For the text-containing cell, return its midpoint in (x, y) coordinate format. 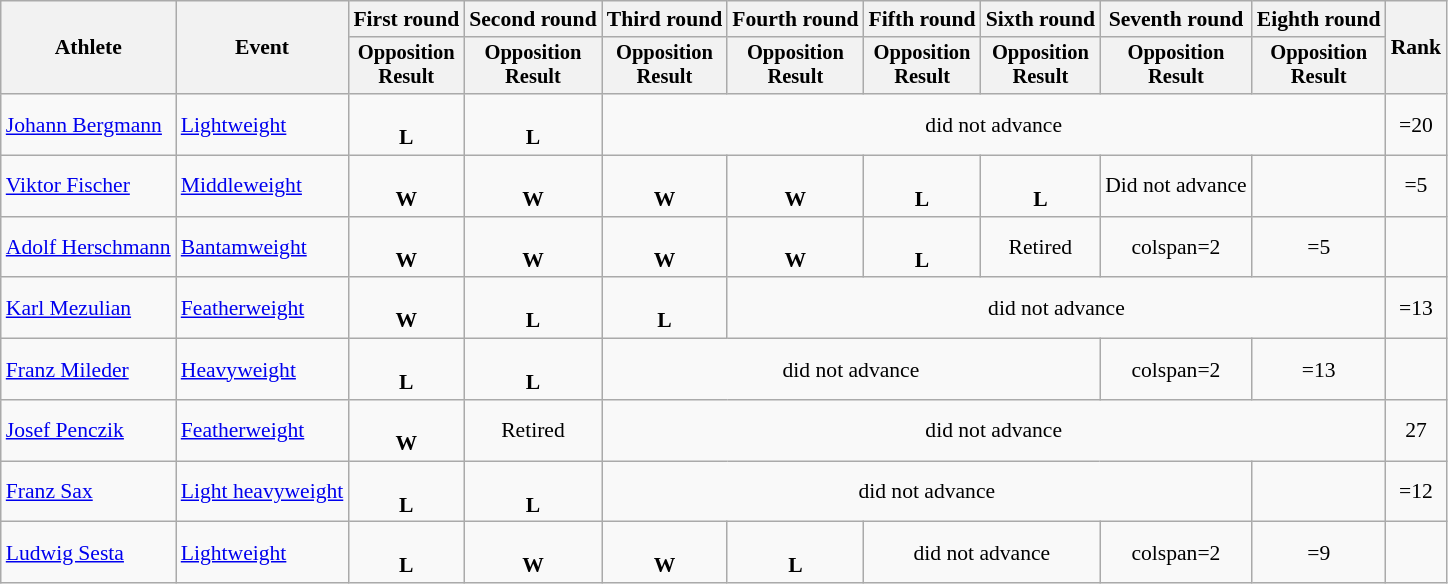
Fourth round (795, 19)
Sixth round (1041, 19)
Event (262, 48)
Franz Sax (88, 492)
Seventh round (1176, 19)
Bantamweight (262, 248)
=20 (1416, 124)
Third round (665, 19)
Rank (1416, 48)
First round (406, 19)
Fifth round (922, 19)
Johann Bergmann (88, 124)
Middleweight (262, 186)
Ludwig Sesta (88, 552)
Heavyweight (262, 370)
Did not advance (1176, 186)
Josef Penczik (88, 430)
=12 (1416, 492)
Karl Mezulian (88, 308)
Franz Mileder (88, 370)
Light heavyweight (262, 492)
Athlete (88, 48)
Adolf Herschmann (88, 248)
=9 (1319, 552)
Viktor Fischer (88, 186)
Eighth round (1319, 19)
27 (1416, 430)
Second round (533, 19)
